Return the (X, Y) coordinate for the center point of the cell that contains the specified text.  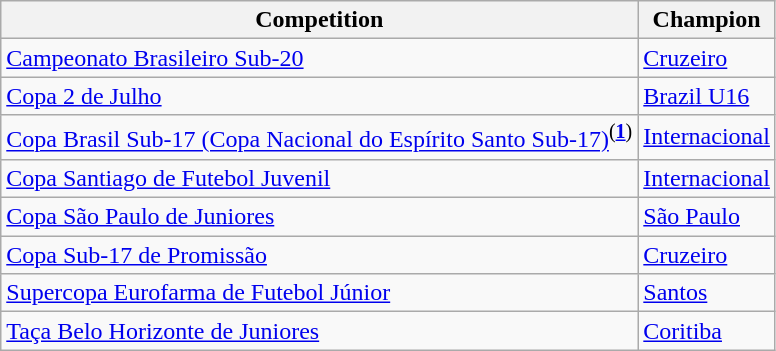
Competition (320, 20)
Copa Brasil Sub-17 (Copa Nacional do Espírito Santo Sub-17)(1) (320, 138)
Copa Santiago de Futebol Juvenil (320, 178)
Taça Belo Horizonte de Juniores (320, 331)
Supercopa Eurofarma de Futebol Júnior (320, 293)
Champion (707, 20)
Copa 2 de Julho (320, 96)
Campeonato Brasileiro Sub-20 (320, 58)
Brazil U16 (707, 96)
São Paulo (707, 217)
Copa São Paulo de Juniores (320, 217)
Copa Sub-17 de Promissão (320, 255)
Coritiba (707, 331)
Santos (707, 293)
